From the cell containing the given text, extract its center point as [X, Y] coordinate. 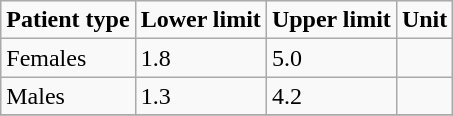
Unit [424, 20]
1.8 [200, 58]
Females [68, 58]
Lower limit [200, 20]
1.3 [200, 96]
5.0 [331, 58]
Patient type [68, 20]
Upper limit [331, 20]
4.2 [331, 96]
Males [68, 96]
